Locate the cell with the specified text and output its (x, y) center coordinate. 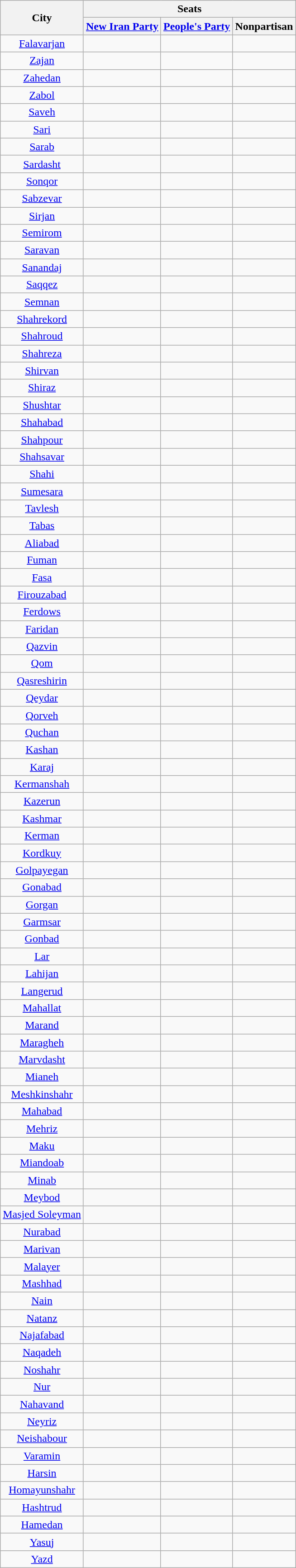
Golpayegan (42, 870)
Firouzabad (42, 595)
Nain (42, 1301)
City (42, 18)
Langerud (42, 991)
Karaj (42, 767)
Sumesara (42, 491)
Noshahr (42, 1370)
Lar (42, 956)
Sarab (42, 147)
Saveh (42, 112)
Neishabour (42, 1439)
Qasreshirin (42, 681)
Mianeh (42, 1077)
Neyriz (42, 1421)
Shahrekord (42, 319)
Shahroud (42, 336)
Saravan (42, 250)
Gorgan (42, 905)
Shiraz (42, 388)
Yazd (42, 1559)
Miandoab (42, 1163)
Kerman (42, 836)
Fuman (42, 560)
Zahedan (42, 78)
Saqqez (42, 285)
Qom (42, 663)
Meybod (42, 1197)
Nur (42, 1387)
Qeydar (42, 698)
Marand (42, 1025)
Nahavand (42, 1404)
People's Party (196, 26)
Najafabad (42, 1335)
Marvdasht (42, 1060)
Ferdows (42, 612)
Aliabad (42, 543)
Gonabad (42, 887)
Shahreza (42, 353)
Quchan (42, 732)
Yasuj (42, 1542)
Kazerun (42, 801)
Semnan (42, 302)
Nurabad (42, 1232)
Shahi (42, 474)
Garmsar (42, 922)
Seats (189, 9)
Maku (42, 1146)
Hashtrud (42, 1507)
Lahijan (42, 973)
Shushtar (42, 405)
Nonpartisan (264, 26)
Masjed Soleyman (42, 1215)
Malayer (42, 1266)
Minab (42, 1180)
Zabol (42, 95)
Faridan (42, 629)
Sanandaj (42, 267)
Qorveh (42, 715)
Zajan (42, 61)
Sari (42, 129)
Shirvan (42, 371)
Marivan (42, 1249)
Kashan (42, 749)
Tabas (42, 526)
Hamedan (42, 1525)
Mashhad (42, 1283)
Shahpour (42, 439)
Sabzevar (42, 198)
Sardasht (42, 164)
Shahabad (42, 422)
Mahallat (42, 1008)
Naqadeh (42, 1353)
Maragheh (42, 1042)
Sonqor (42, 181)
Homayunshahr (42, 1490)
Mehriz (42, 1129)
Gonbad (42, 939)
New Iran Party (122, 26)
Qazvin (42, 646)
Harsin (42, 1473)
Varamin (42, 1456)
Semirom (42, 233)
Tavlesh (42, 509)
Sirjan (42, 216)
Natanz (42, 1318)
Shahsavar (42, 457)
Meshkinshahr (42, 1094)
Mahabad (42, 1111)
Fasa (42, 577)
Falavarjan (42, 43)
Kashmar (42, 819)
Kordkuy (42, 853)
Kermanshah (42, 784)
